Output the (x, y) coordinate of the center of the cell containing the given text.  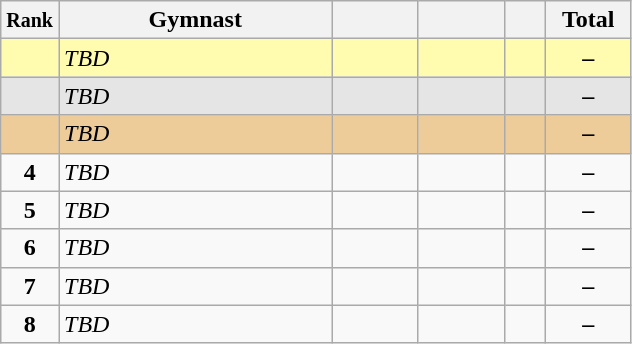
Gymnast (195, 20)
8 (30, 324)
Rank (30, 20)
Total (588, 20)
7 (30, 286)
5 (30, 210)
4 (30, 172)
6 (30, 248)
